Scan for the cell matching the given text and deliver its (x, y) coordinate at center. 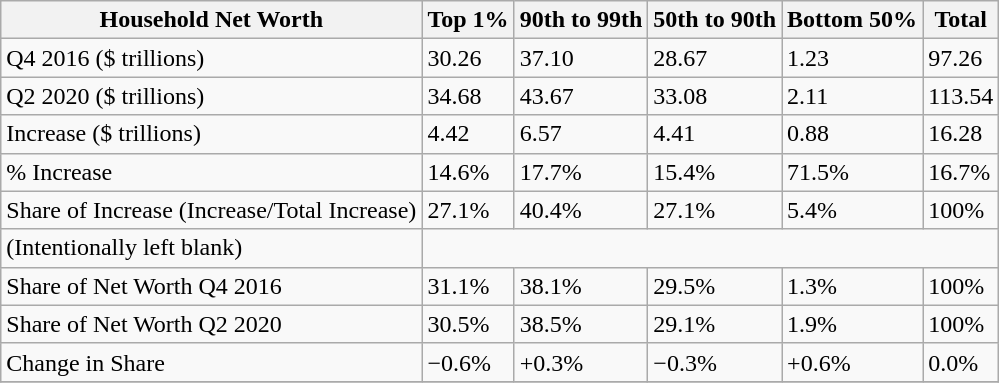
16.28 (961, 134)
71.5% (852, 172)
Increase ($ trillions) (212, 134)
15.4% (715, 172)
Bottom 50% (852, 20)
−0.6% (468, 362)
Change in Share (212, 362)
2.11 (852, 96)
28.67 (715, 58)
Q2 2020 ($ trillions) (212, 96)
38.1% (581, 286)
1.9% (852, 324)
29.5% (715, 286)
4.42 (468, 134)
38.5% (581, 324)
30.26 (468, 58)
−0.3% (715, 362)
33.08 (715, 96)
30.5% (468, 324)
1.3% (852, 286)
17.7% (581, 172)
Share of Net Worth Q2 2020 (212, 324)
Share of Increase (Increase/Total Increase) (212, 210)
34.68 (468, 96)
0.0% (961, 362)
29.1% (715, 324)
37.10 (581, 58)
Top 1% (468, 20)
1.23 (852, 58)
31.1% (468, 286)
Share of Net Worth Q4 2016 (212, 286)
Q4 2016 ($ trillions) (212, 58)
+0.6% (852, 362)
50th to 90th (715, 20)
4.41 (715, 134)
43.67 (581, 96)
(Intentionally left blank) (212, 248)
% Increase (212, 172)
+0.3% (581, 362)
14.6% (468, 172)
Household Net Worth (212, 20)
90th to 99th (581, 20)
Total (961, 20)
6.57 (581, 134)
5.4% (852, 210)
40.4% (581, 210)
16.7% (961, 172)
0.88 (852, 134)
113.54 (961, 96)
97.26 (961, 58)
